Return [X, Y] of the center of cell containing provided text 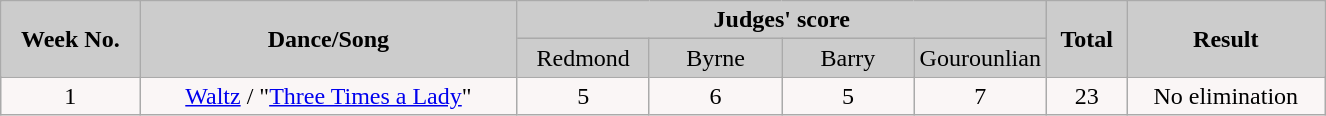
23 [1086, 96]
Result [1226, 39]
No elimination [1226, 96]
Judges' score [782, 20]
Redmond [583, 58]
6 [715, 96]
Byrne [715, 58]
Waltz / "Three Times a Lady" [328, 96]
Gourounlian [980, 58]
Dance/Song [328, 39]
7 [980, 96]
Week No. [70, 39]
1 [70, 96]
Total [1086, 39]
Barry [848, 58]
